Return the (X, Y) coordinate for the center point of the cell that contains the specified text.  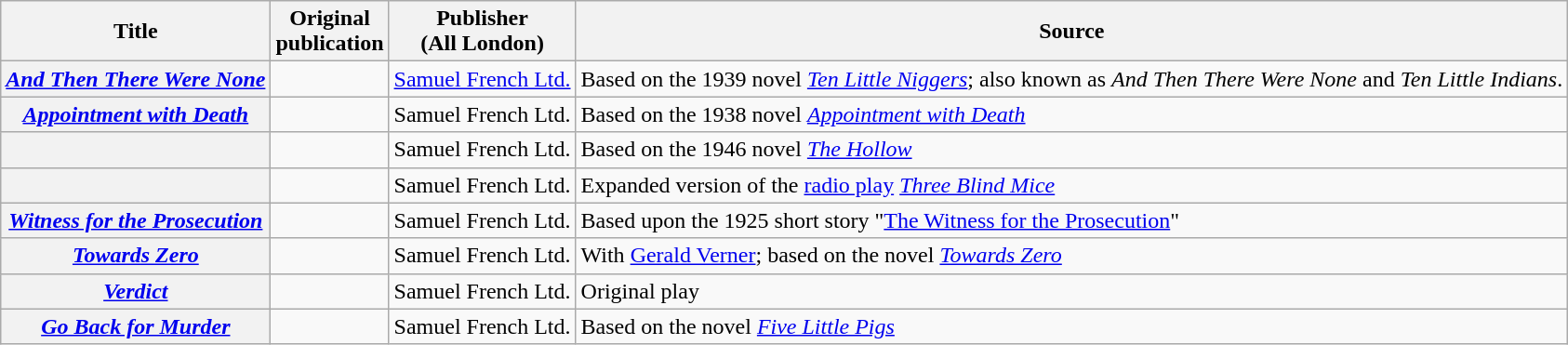
Title (136, 32)
Expanded version of the radio play Three Blind Mice (1071, 185)
Publisher(All London) (482, 32)
Go Back for Murder (136, 326)
Based upon the 1925 short story "The Witness for the Prosecution" (1071, 220)
Verdict (136, 291)
Towards Zero (136, 256)
Based on the 1938 novel Appointment with Death (1071, 114)
Source (1071, 32)
Based on the 1939 novel Ten Little Niggers; also known as And Then There Were None and Ten Little Indians. (1071, 79)
With Gerald Verner; based on the novel Towards Zero (1071, 256)
Based on the novel Five Little Pigs (1071, 326)
Original play (1071, 291)
Witness for the Prosecution (136, 220)
And Then There Were None (136, 79)
Based on the 1946 novel The Hollow (1071, 150)
Original publication (329, 32)
Appointment with Death (136, 114)
